Determine the [x, y] coordinate at the center of the cell enclosing the given text.  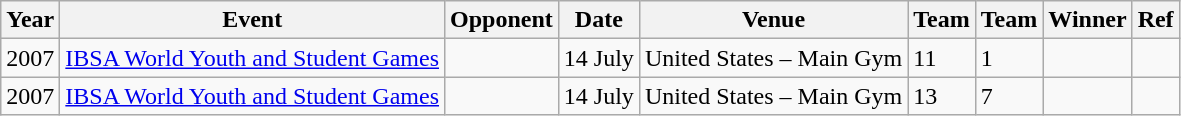
7 [1009, 96]
Event [252, 20]
Opponent [502, 20]
Ref [1156, 20]
11 [942, 58]
Venue [773, 20]
Year [30, 20]
Winner [1088, 20]
1 [1009, 58]
13 [942, 96]
Date [598, 20]
